Provide the (x, y) coordinate of the cell's center where the given text is located.  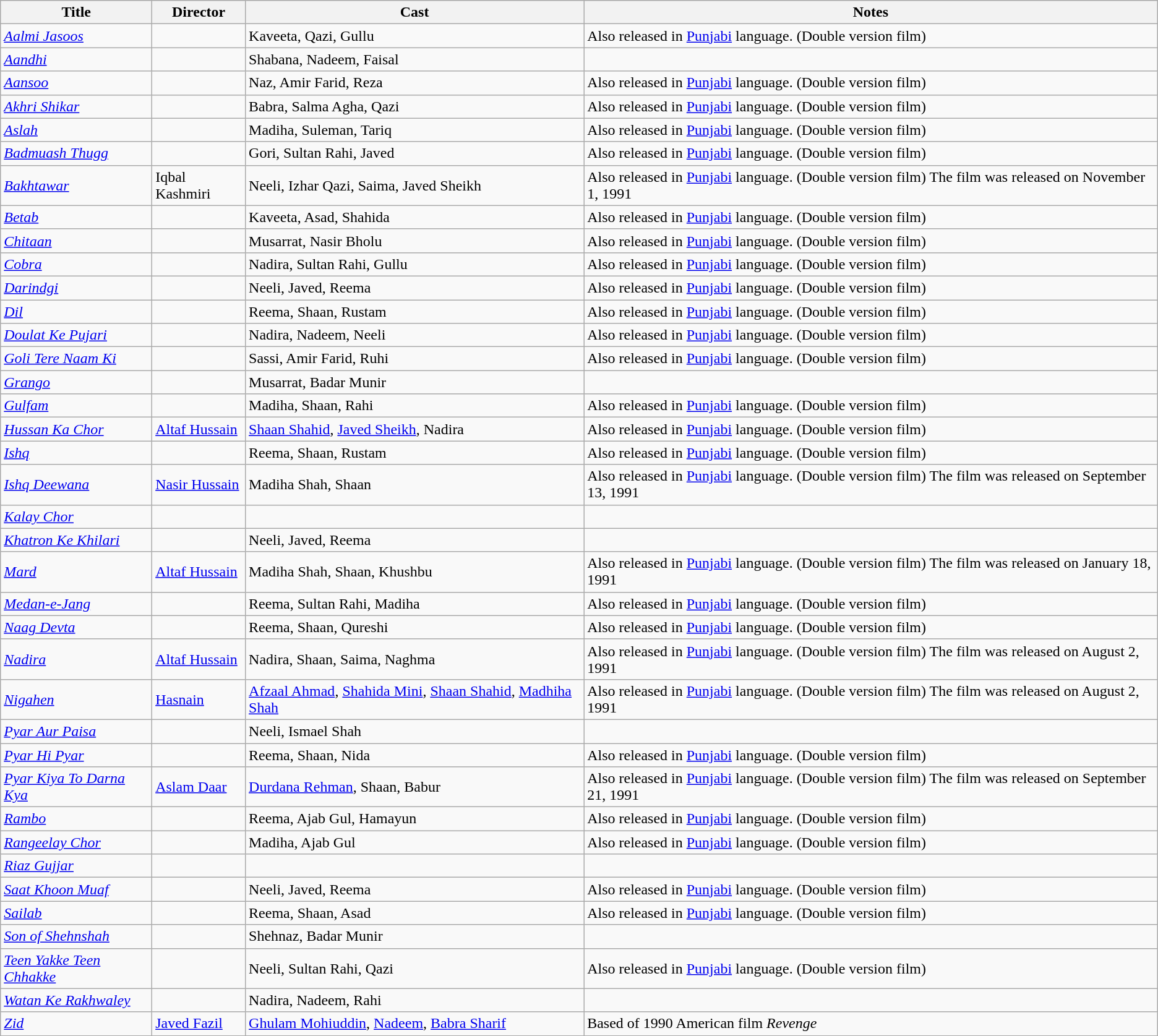
Madiha, Suleman, Tariq (414, 130)
Iqbal Kashmiri (199, 186)
Ishq (77, 453)
Goli Tere Naam Ki (77, 359)
Musarrat, Badar Munir (414, 382)
Riaz Gujjar (77, 866)
Reema, Shaan, Asad (414, 913)
Madiha Shah, Shaan (414, 485)
Ishq Deewana (77, 485)
Akhri Shikar (77, 106)
Badmuash Thugg (77, 153)
Based of 1990 American film Revenge (871, 1024)
Musarrat, Nasir Bholu (414, 241)
Gulfam (77, 406)
Naz, Amir Farid, Reza (414, 83)
Gori, Sultan Rahi, Javed (414, 153)
Also released in Punjabi language. (Double version film) The film was released on November 1, 1991 (871, 186)
Nadira, Shaan, Saima, Naghma (414, 659)
Madiha, Ajab Gul (414, 842)
Watan Ke Rakhwaley (77, 1000)
Shehnaz, Badar Munir (414, 936)
Madiha Shah, Shaan, Khushbu (414, 572)
Neeli, Ismael Shah (414, 731)
Javed Fazil (199, 1024)
Doulat Ke Pujari (77, 335)
Pyar Kiya To Darna Kya (77, 787)
Reema, Shaan, Qureshi (414, 627)
Aslah (77, 130)
Medan-e-Jang (77, 604)
Aslam Daar (199, 787)
Dil (77, 311)
Nadira (77, 659)
Hussan Ka Chor (77, 429)
Kaveeta, Qazi, Gullu (414, 36)
Grango (77, 382)
Hasnain (199, 699)
Son of Shehnshah (77, 936)
Reema, Shaan, Nida (414, 755)
Mard (77, 572)
Rangeelay Chor (77, 842)
Cobra (77, 264)
Reema, Sultan Rahi, Madiha (414, 604)
Also released in Punjabi language. (Double version film) The film was released on September 21, 1991 (871, 787)
Director (199, 12)
Also released in Punjabi language. (Double version film) The film was released on September 13, 1991 (871, 485)
Shabana, Nadeem, Faisal (414, 59)
Kaveeta, Asad, Shahida (414, 217)
Also released in Punjabi language. (Double version film) The film was released on January 18, 1991 (871, 572)
Darindgi (77, 288)
Kalay Chor (77, 516)
Sailab (77, 913)
Nadira, Nadeem, Neeli (414, 335)
Aalmi Jasoos (77, 36)
Nadira, Nadeem, Rahi (414, 1000)
Khatron Ke Khilari (77, 540)
Zid (77, 1024)
Pyar Hi Pyar (77, 755)
Shaan Shahid, Javed Sheikh, Nadira (414, 429)
Nigahen (77, 699)
Ghulam Mohiuddin, Nadeem, Babra Sharif (414, 1024)
Neeli, Izhar Qazi, Saima, Javed Sheikh (414, 186)
Bakhtawar (77, 186)
Rambo (77, 819)
Saat Khoon Muaf (77, 889)
Aansoo (77, 83)
Aandhi (77, 59)
Afzaal Ahmad, Shahida Mini, Shaan Shahid, Madhiha Shah (414, 699)
Chitaan (77, 241)
Title (77, 12)
Betab (77, 217)
Notes (871, 12)
Nasir Hussain (199, 485)
Cast (414, 12)
Sassi, Amir Farid, Ruhi (414, 359)
Reema, Ajab Gul, Hamayun (414, 819)
Teen Yakke Teen Chhakke (77, 969)
Pyar Aur Paisa (77, 731)
Naag Devta (77, 627)
Madiha, Shaan, Rahi (414, 406)
Neeli, Sultan Rahi, Qazi (414, 969)
Nadira, Sultan Rahi, Gullu (414, 264)
Durdana Rehman, Shaan, Babur (414, 787)
Babra, Salma Agha, Qazi (414, 106)
